Identify which cell holds the provided text, then report its [X, Y] central coordinate. 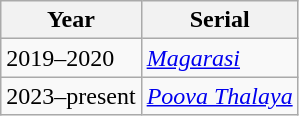
Magarasi [220, 58]
2019–2020 [71, 58]
2023–present [71, 96]
Poova Thalaya [220, 96]
Serial [220, 20]
Year [71, 20]
